Pinpoint the cell where the given text exists, returning its [x, y] midpoint coordinate. 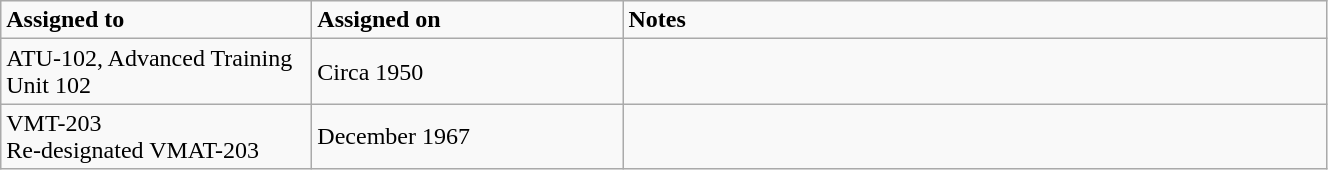
Assigned to [156, 20]
December 1967 [468, 136]
VMT-203Re-designated VMAT-203 [156, 136]
Notes [975, 20]
Circa 1950 [468, 72]
Assigned on [468, 20]
ATU-102, Advanced Training Unit 102 [156, 72]
